Detect which cell encompasses the target text, then output its (x, y) center coordinate. 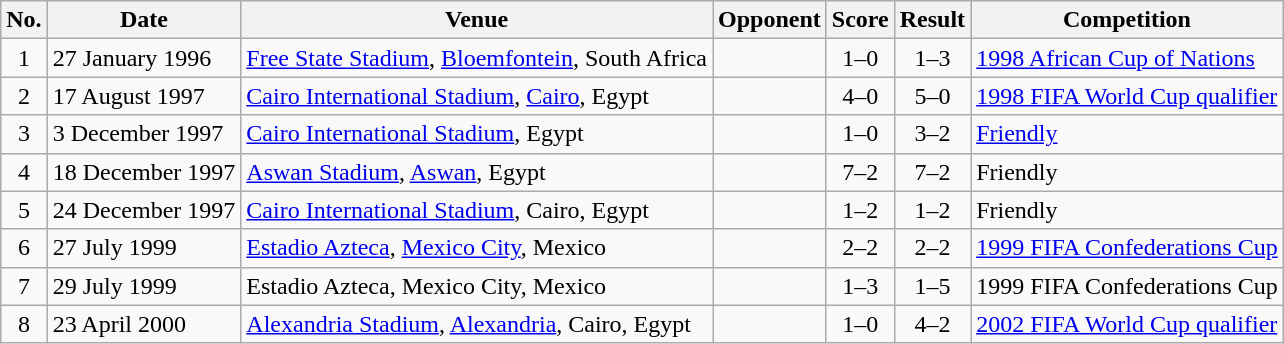
6 (24, 248)
8 (24, 324)
24 December 1997 (144, 210)
7 (24, 286)
Alexandria Stadium, Alexandria, Cairo, Egypt (477, 324)
Cairo International Stadium, Egypt (477, 134)
Result (932, 20)
Competition (1128, 20)
23 April 2000 (144, 324)
2 (24, 96)
17 August 1997 (144, 96)
4–2 (932, 324)
Score (860, 20)
No. (24, 20)
3 (24, 134)
27 January 1996 (144, 58)
18 December 1997 (144, 172)
Aswan Stadium, Aswan, Egypt (477, 172)
29 July 1999 (144, 286)
3–2 (932, 134)
5 (24, 210)
1998 African Cup of Nations (1128, 58)
1998 FIFA World Cup qualifier (1128, 96)
5–0 (932, 96)
27 July 1999 (144, 248)
Opponent (769, 20)
4 (24, 172)
1 (24, 58)
3 December 1997 (144, 134)
4–0 (860, 96)
Venue (477, 20)
1–5 (932, 286)
Date (144, 20)
2002 FIFA World Cup qualifier (1128, 324)
Free State Stadium, Bloemfontein, South Africa (477, 58)
